Find where the given text appears and provide that cell's center as [x, y] coordinate. 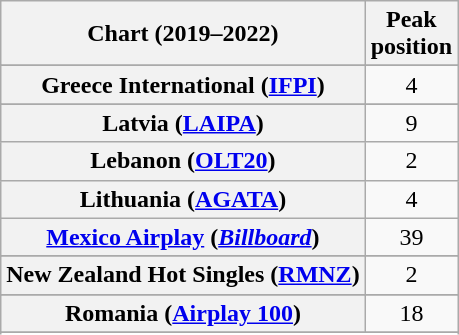
Chart (2019–2022) [183, 34]
Lebanon (OLT20) [183, 161]
Lithuania (AGATA) [183, 199]
39 [411, 237]
Greece International (IFPI) [183, 85]
New Zealand Hot Singles (RMNZ) [183, 275]
Peakposition [411, 34]
Romania (Airplay 100) [183, 313]
Mexico Airplay (Billboard) [183, 237]
9 [411, 123]
Latvia (LAIPA) [183, 123]
18 [411, 313]
